Return (X, Y) of the center of cell containing provided text 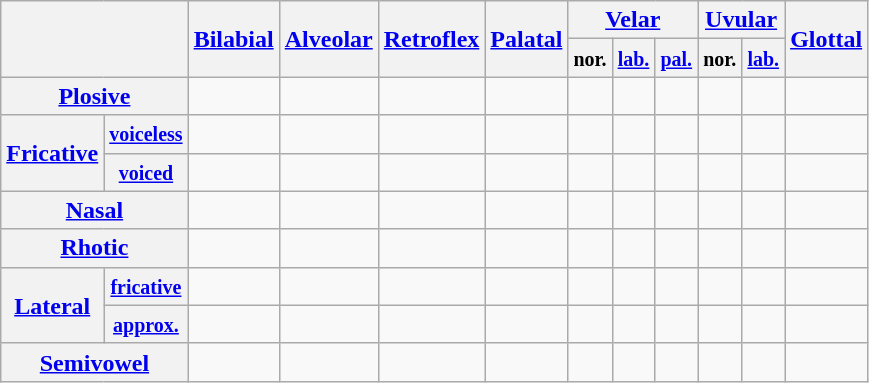
approx. (146, 324)
voiced (146, 172)
Palatal (526, 39)
Retroflex (432, 39)
fricative (146, 286)
Uvular (742, 20)
Plosive (94, 96)
pal. (676, 58)
Lateral (52, 305)
Alveolar (328, 39)
Velar (633, 20)
voiceless (146, 134)
Semivowel (94, 362)
Glottal (826, 39)
Rhotic (94, 248)
Bilabial (234, 39)
Nasal (94, 210)
Fricative (52, 153)
